Search for the cell housing the specified text and yield its [x, y] center coordinate. 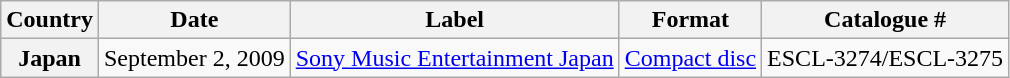
Sony Music Entertainment Japan [454, 58]
Japan [50, 58]
Format [690, 20]
Catalogue # [886, 20]
Country [50, 20]
Label [454, 20]
Date [194, 20]
ESCL-3274/ESCL-3275 [886, 58]
Compact disc [690, 58]
September 2, 2009 [194, 58]
